For the text-containing cell, return its midpoint in (x, y) coordinate format. 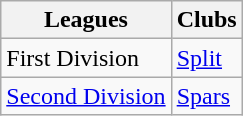
Second Division (86, 96)
First Division (86, 58)
Clubs (206, 20)
Spars (206, 96)
Split (206, 58)
Leagues (86, 20)
